Scan for the cell matching the given text and deliver its [x, y] coordinate at center. 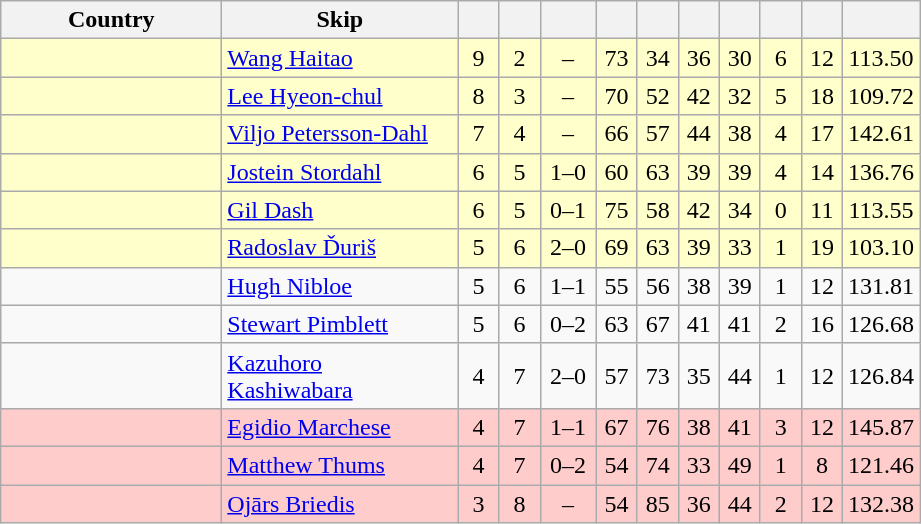
0–1 [568, 210]
Kazuhoro Kashiwabara [340, 376]
126.84 [880, 376]
131.81 [880, 286]
69 [616, 248]
85 [658, 503]
19 [822, 248]
Radoslav Ďuriš [340, 248]
75 [616, 210]
113.55 [880, 210]
49 [740, 465]
Hugh Nibloe [340, 286]
Country [112, 20]
52 [658, 96]
Egidio Marchese [340, 427]
55 [616, 286]
30 [740, 58]
142.61 [880, 134]
Ojārs Briedis [340, 503]
Gil Dash [340, 210]
60 [616, 172]
74 [658, 465]
16 [822, 324]
Stewart Pimblett [340, 324]
70 [616, 96]
113.50 [880, 58]
14 [822, 172]
Matthew Thums [340, 465]
17 [822, 134]
18 [822, 96]
136.76 [880, 172]
35 [698, 376]
121.46 [880, 465]
109.72 [880, 96]
9 [478, 58]
132.38 [880, 503]
66 [616, 134]
76 [658, 427]
Jostein Stordahl [340, 172]
Skip [340, 20]
Wang Haitao [340, 58]
56 [658, 286]
58 [658, 210]
Viljo Petersson-Dahl [340, 134]
1–0 [568, 172]
32 [740, 96]
103.10 [880, 248]
126.68 [880, 324]
0 [780, 210]
Lee Hyeon-chul [340, 96]
11 [822, 210]
145.87 [880, 427]
